Output the (X, Y) coordinate of the center of the cell containing the given text.  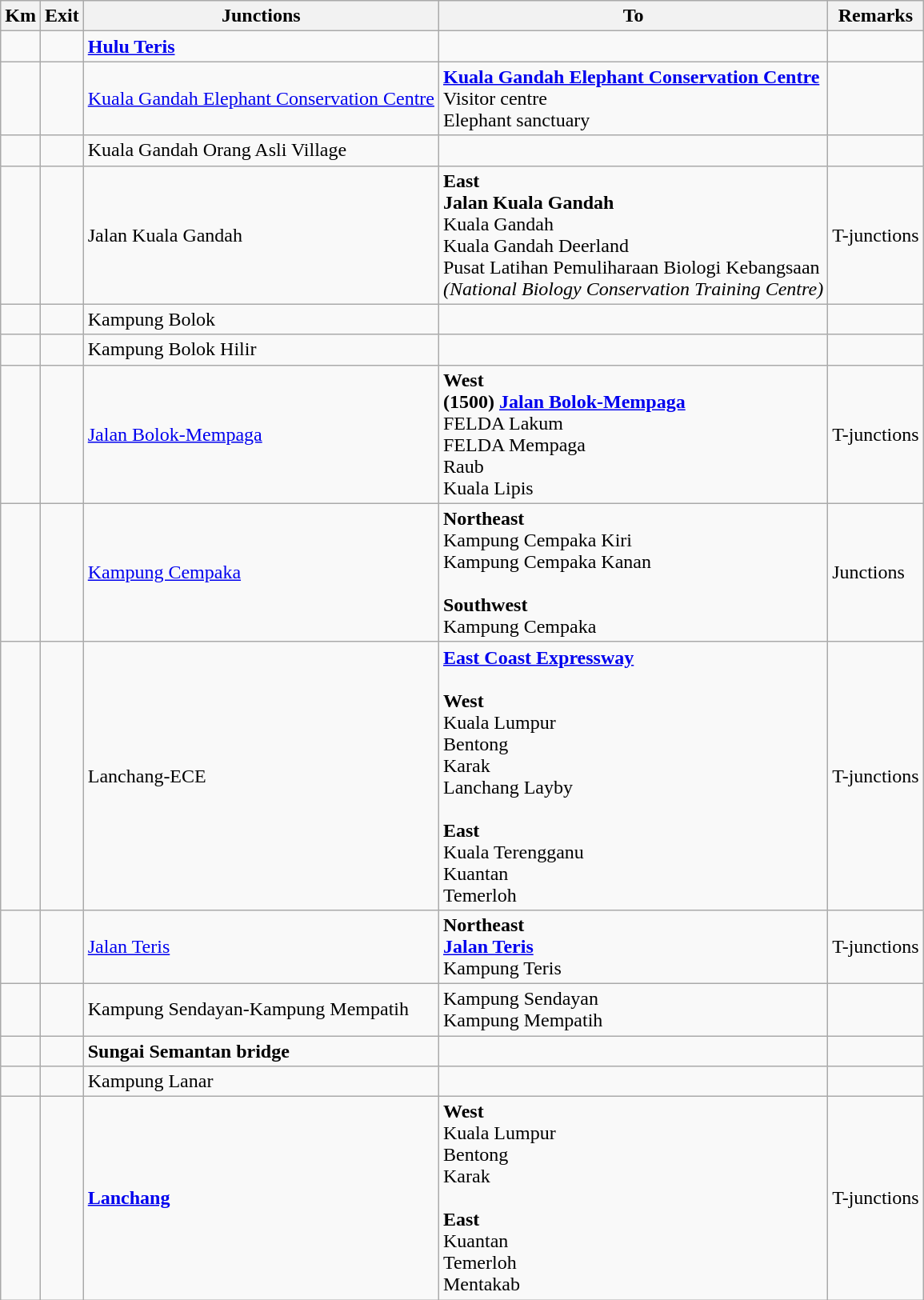
Kampung Sendayan-Kampung Mempatih (261, 1010)
Kuala Gandah Elephant Conservation Centre (261, 98)
Kampung SendayanKampung Mempatih (633, 1010)
Kampung Lanar (261, 1082)
Jalan Kuala Gandah (261, 235)
West(1500) Jalan Bolok-MempagaFELDA LakumFELDA MempagaRaubKuala Lipis (633, 434)
Kampung Cempaka (261, 573)
Kampung Bolok (261, 319)
Jalan Bolok-Mempaga (261, 434)
Kuala Gandah Elephant Conservation CentreVisitor centreElephant sanctuary (633, 98)
Lanchang (261, 1198)
Sungai Semantan bridge (261, 1050)
Lanchang-ECE (261, 776)
Kuala Gandah Orang Asli Village (261, 150)
EastJalan Kuala GandahKuala GandahKuala Gandah DeerlandPusat Latihan Pemuliharaan Biologi Kebangsaan(National Biology Conservation Training Centre) (633, 235)
Kampung Bolok Hilir (261, 350)
Jalan Teris (261, 946)
East Coast ExpresswayWestKuala LumpurBentongKarak Lanchang LaybyEastKuala TerengganuKuantanTemerloh (633, 776)
West Kuala Lumpur Bentong KarakEast Kuantan Temerloh Mentakab (633, 1198)
Km (21, 16)
To (633, 16)
Exit (62, 16)
Remarks (876, 16)
Hulu Teris (261, 46)
NortheastKampung Cempaka KiriKampung Cempaka KananSouthwestKampung Cempaka (633, 573)
Northeast Jalan TerisKampung Teris (633, 946)
